Extract the [x, y] coordinate from the center of the cell holding the provided text.  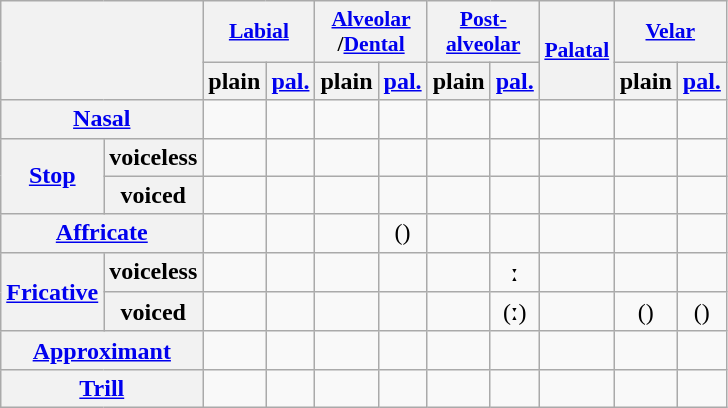
Post-alveolar [483, 32]
Alveolar/Dental [371, 32]
Stop [52, 176]
Palatal [576, 50]
ː [514, 272]
Labial [259, 32]
Fricative [52, 292]
(ː) [514, 312]
Nasal [102, 119]
Approximant [102, 350]
Trill [102, 388]
Affricate [102, 233]
Velar [670, 32]
